Return (x, y) of the center of cell containing provided text 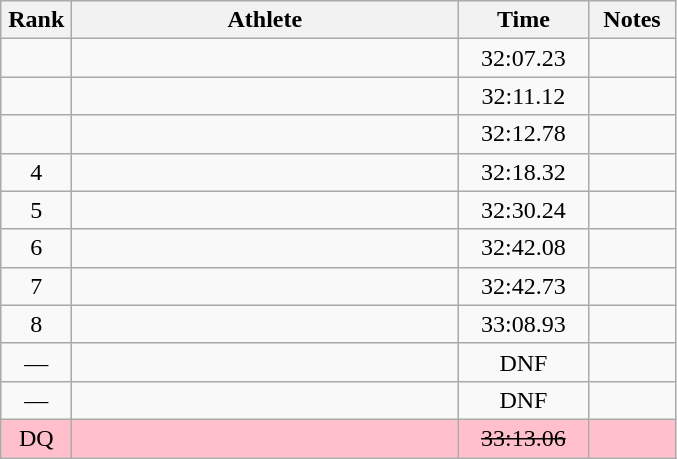
32:42.73 (524, 286)
Notes (632, 20)
32:07.23 (524, 58)
4 (36, 172)
33:08.93 (524, 324)
Time (524, 20)
32:12.78 (524, 134)
DQ (36, 438)
32:11.12 (524, 96)
Rank (36, 20)
32:30.24 (524, 210)
32:42.08 (524, 248)
Athlete (265, 20)
8 (36, 324)
33:13.06 (524, 438)
32:18.32 (524, 172)
5 (36, 210)
7 (36, 286)
6 (36, 248)
